Capture the cell that displays the provided text and extract its (x, y) central coordinate. 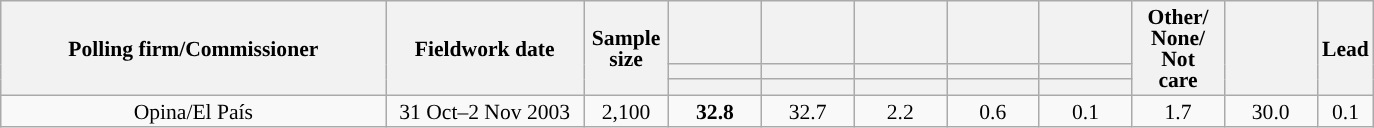
Polling firm/Commissioner (194, 48)
Lead (1346, 48)
30.0 (1270, 110)
2.2 (900, 110)
0.6 (992, 110)
32.7 (808, 110)
Other/None/Notcare (1178, 48)
2,100 (626, 110)
Sample size (626, 48)
Opina/El País (194, 110)
Fieldwork date (485, 48)
32.8 (716, 110)
1.7 (1178, 110)
31 Oct–2 Nov 2003 (485, 110)
